Search for the cell housing the specified text and yield its (x, y) center coordinate. 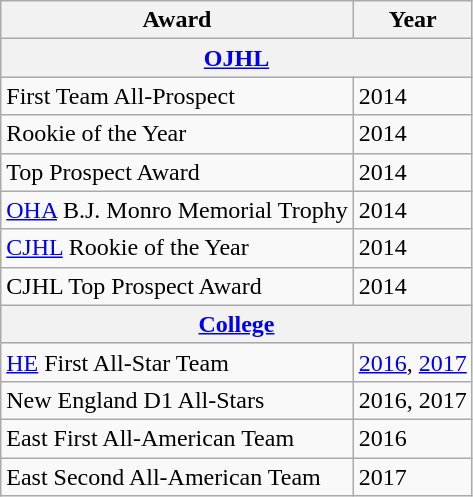
New England D1 All-Stars (177, 400)
East First All-American Team (177, 438)
2017 (412, 477)
First Team All-Prospect (177, 96)
CJHL Top Prospect Award (177, 286)
OJHL (236, 58)
Top Prospect Award (177, 172)
Rookie of the Year (177, 134)
Year (412, 20)
East Second All-American Team (177, 477)
Award (177, 20)
College (236, 324)
OHA B.J. Monro Memorial Trophy (177, 210)
2016 (412, 438)
CJHL Rookie of the Year (177, 248)
HE First All-Star Team (177, 362)
